Output the (X, Y) coordinate of the center of the cell containing the given text.  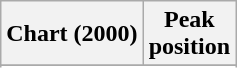
Peak position (189, 34)
Chart (2000) (72, 34)
